From the cell containing the given text, extract its center point as (X, Y) coordinate. 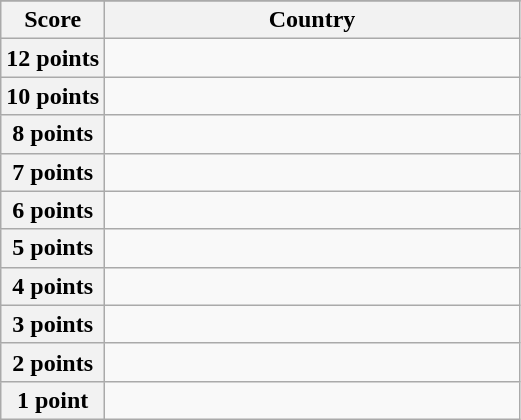
12 points (53, 58)
2 points (53, 362)
6 points (53, 210)
1 point (53, 400)
4 points (53, 286)
8 points (53, 134)
10 points (53, 96)
3 points (53, 324)
7 points (53, 172)
Score (53, 20)
5 points (53, 248)
Country (312, 20)
